Find where the given text appears and provide that cell's center as (x, y) coordinate. 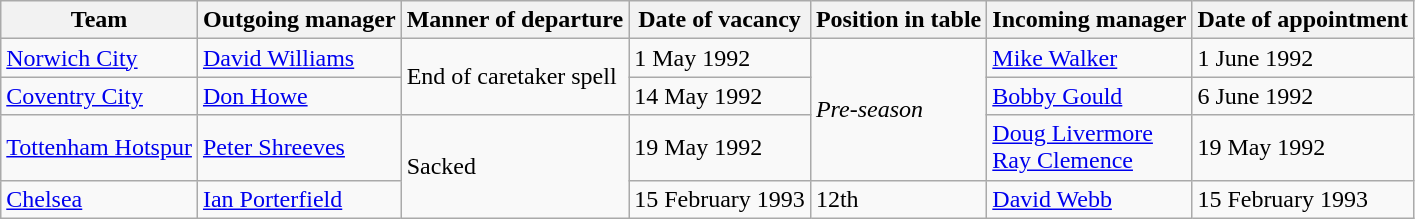
Sacked (514, 166)
Mike Walker (1090, 58)
Ian Porterfield (299, 199)
1 May 1992 (720, 58)
6 June 1992 (1303, 96)
Team (100, 20)
Position in table (898, 20)
David Williams (299, 58)
David Webb (1090, 199)
Tottenham Hotspur (100, 148)
Bobby Gould (1090, 96)
Pre-season (898, 110)
Coventry City (100, 96)
Outgoing manager (299, 20)
Don Howe (299, 96)
14 May 1992 (720, 96)
Manner of departure (514, 20)
1 June 1992 (1303, 58)
Date of vacancy (720, 20)
Incoming manager (1090, 20)
End of caretaker spell (514, 77)
Norwich City (100, 58)
Doug Livermore Ray Clemence (1090, 148)
Date of appointment (1303, 20)
12th (898, 199)
Peter Shreeves (299, 148)
Chelsea (100, 199)
